Locate the cell with the specified text and output its (X, Y) center coordinate. 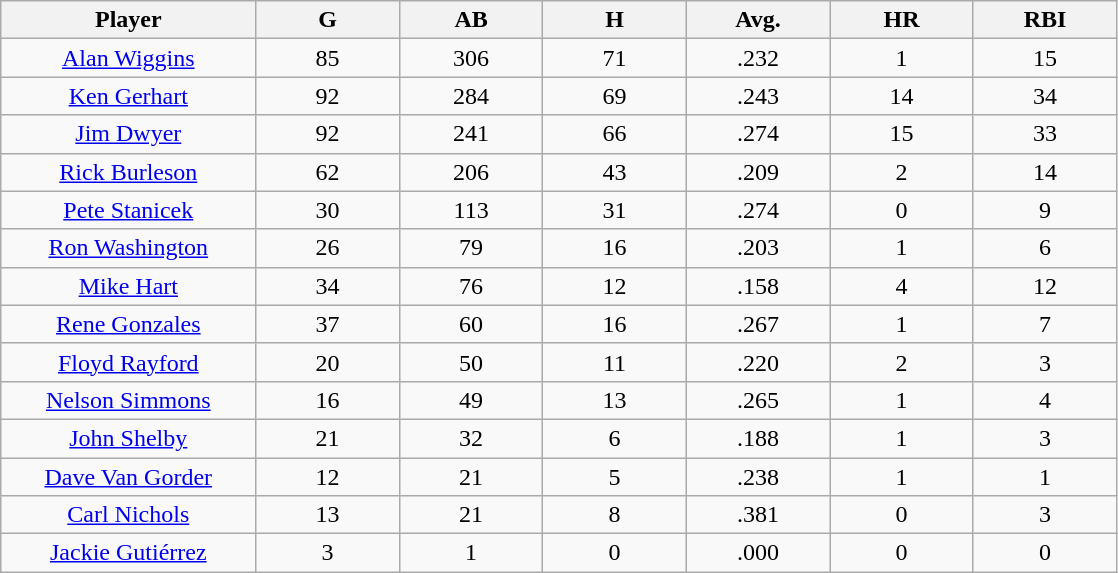
79 (470, 248)
H (614, 20)
.220 (758, 362)
John Shelby (128, 438)
.000 (758, 553)
Pete Stanicek (128, 210)
Rick Burleson (128, 172)
RBI (1045, 20)
20 (328, 362)
Nelson Simmons (128, 400)
37 (328, 324)
.188 (758, 438)
7 (1045, 324)
Ken Gerhart (128, 96)
.267 (758, 324)
30 (328, 210)
.232 (758, 58)
60 (470, 324)
Player (128, 20)
206 (470, 172)
Jim Dwyer (128, 134)
HR (902, 20)
9 (1045, 210)
G (328, 20)
11 (614, 362)
.381 (758, 515)
284 (470, 96)
76 (470, 286)
66 (614, 134)
.238 (758, 477)
49 (470, 400)
50 (470, 362)
306 (470, 58)
.158 (758, 286)
Carl Nichols (128, 515)
AB (470, 20)
Jackie Gutiérrez (128, 553)
71 (614, 58)
69 (614, 96)
Rene Gonzales (128, 324)
85 (328, 58)
Avg. (758, 20)
Ron Washington (128, 248)
Floyd Rayford (128, 362)
62 (328, 172)
32 (470, 438)
33 (1045, 134)
.209 (758, 172)
Alan Wiggins (128, 58)
.203 (758, 248)
43 (614, 172)
.243 (758, 96)
.265 (758, 400)
26 (328, 248)
31 (614, 210)
8 (614, 515)
241 (470, 134)
113 (470, 210)
Dave Van Gorder (128, 477)
5 (614, 477)
Mike Hart (128, 286)
